From the cell containing the given text, extract its center point as [x, y] coordinate. 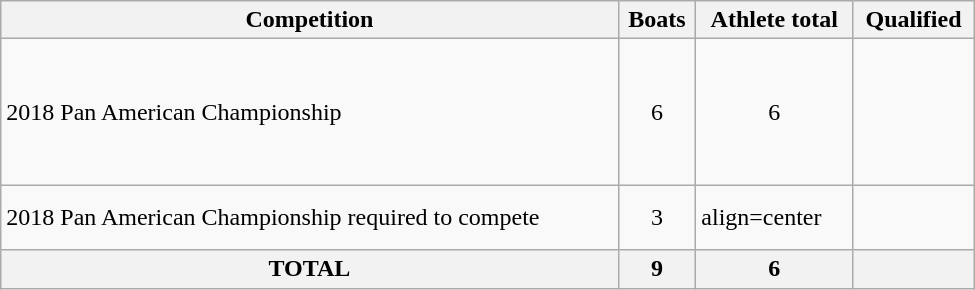
Qualified [914, 20]
TOTAL [310, 269]
Boats [657, 20]
align=center [774, 218]
2018 Pan American Championship [310, 112]
Athlete total [774, 20]
3 [657, 218]
Competition [310, 20]
9 [657, 269]
2018 Pan American Championship required to compete [310, 218]
